Locate the cell with the specified text and output its (x, y) center coordinate. 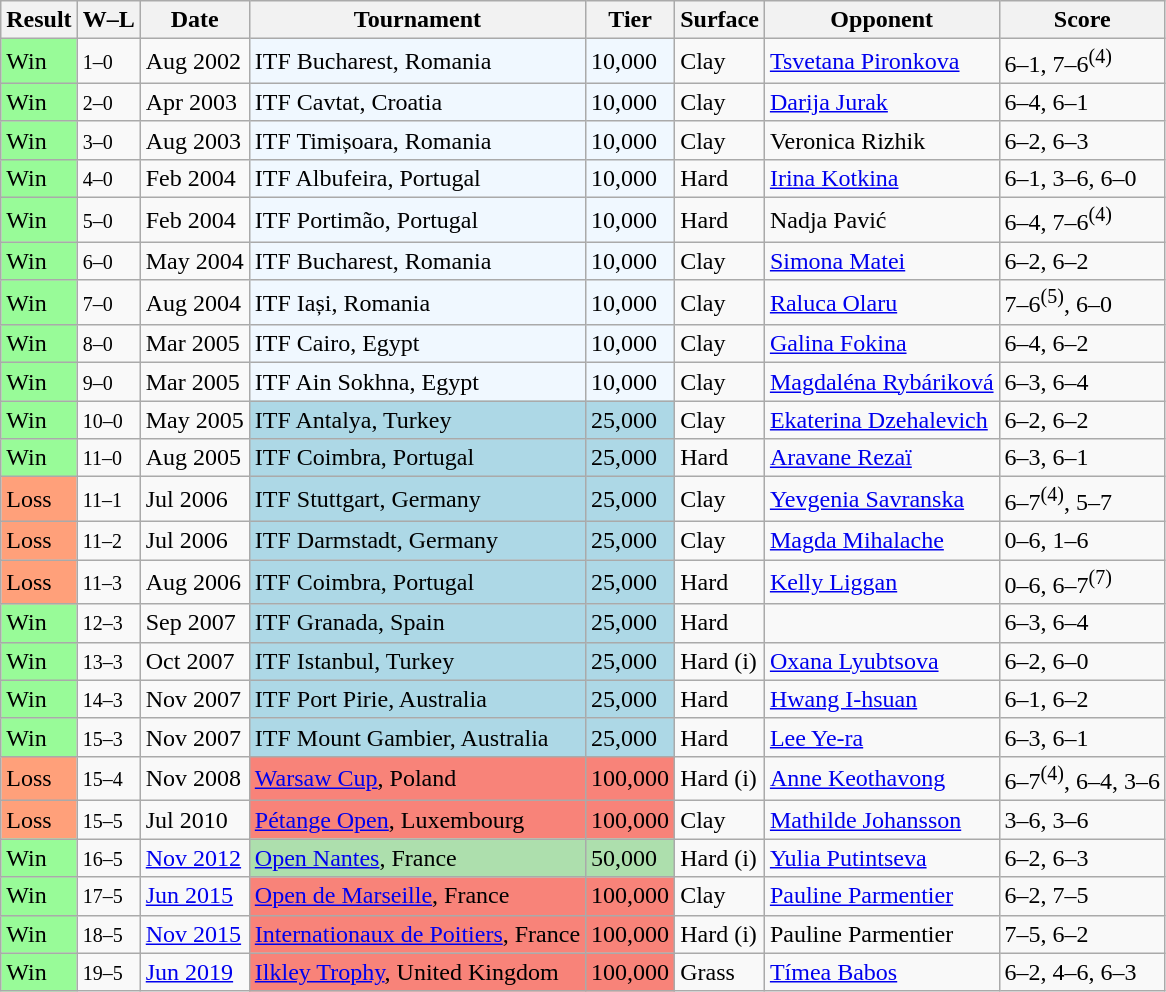
Jun 2019 (194, 972)
Pétange Open, Luxembourg (417, 820)
12–3 (108, 623)
ITF Istanbul, Turkey (417, 661)
6–2, 6–0 (1082, 661)
Veronica Rizhik (882, 140)
Tournament (417, 20)
19–5 (108, 972)
6–7(4), 6–4, 3–6 (1082, 778)
17–5 (108, 896)
Magdaléna Rybáriková (882, 382)
10–0 (108, 420)
11–1 (108, 500)
6–2, 4–6, 6–3 (1082, 972)
3–6, 3–6 (1082, 820)
Result (39, 20)
13–3 (108, 661)
Galina Fokina (882, 344)
6–1, 7–6(4) (1082, 62)
0–6, 6–7(7) (1082, 582)
Lee Ye-ra (882, 737)
Aug 2006 (194, 582)
3–0 (108, 140)
ITF Timișoara, Romania (417, 140)
Nov 2015 (194, 934)
Aug 2005 (194, 458)
11–2 (108, 541)
ITF Antalya, Turkey (417, 420)
Apr 2003 (194, 102)
Oxana Lyubtsova (882, 661)
Mathilde Johansson (882, 820)
Jul 2010 (194, 820)
Warsaw Cup, Poland (417, 778)
Simona Matei (882, 261)
ITF Portimão, Portugal (417, 220)
ITF Iași, Romania (417, 302)
6–4, 7–6(4) (1082, 220)
Ilkley Trophy, United Kingdom (417, 972)
8–0 (108, 344)
Score (1082, 20)
Open de Marseille, France (417, 896)
Date (194, 20)
15–5 (108, 820)
Open Nantes, France (417, 858)
Opponent (882, 20)
18–5 (108, 934)
ITF Albufeira, Portugal (417, 178)
Nov 2008 (194, 778)
ITF Darmstadt, Germany (417, 541)
ITF Mount Gambier, Australia (417, 737)
15–4 (108, 778)
Yevgenia Savranska (882, 500)
Aravane Rezaï (882, 458)
ITF Granada, Spain (417, 623)
Sep 2007 (194, 623)
Ekaterina Dzehalevich (882, 420)
6–2, 7–5 (1082, 896)
ITF Stuttgart, Germany (417, 500)
Tsvetana Pironkova (882, 62)
Tier (630, 20)
9–0 (108, 382)
Tímea Babos (882, 972)
6–7(4), 5–7 (1082, 500)
Magda Mihalache (882, 541)
ITF Cairo, Egypt (417, 344)
Darija Jurak (882, 102)
6–0 (108, 261)
7–6(5), 6–0 (1082, 302)
14–3 (108, 699)
11–3 (108, 582)
Aug 2004 (194, 302)
Internationaux de Poitiers, France (417, 934)
15–3 (108, 737)
May 2005 (194, 420)
Kelly Liggan (882, 582)
4–0 (108, 178)
ITF Ain Sokhna, Egypt (417, 382)
1–0 (108, 62)
Jun 2015 (194, 896)
2–0 (108, 102)
ITF Cavtat, Croatia (417, 102)
ITF Port Pirie, Australia (417, 699)
Aug 2003 (194, 140)
Irina Kotkina (882, 178)
6–1, 3–6, 6–0 (1082, 178)
Surface (720, 20)
6–4, 6–1 (1082, 102)
7–0 (108, 302)
7–5, 6–2 (1082, 934)
Grass (720, 972)
Oct 2007 (194, 661)
16–5 (108, 858)
Hwang I-hsuan (882, 699)
6–4, 6–2 (1082, 344)
Aug 2002 (194, 62)
May 2004 (194, 261)
Anne Keothavong (882, 778)
Raluca Olaru (882, 302)
W–L (108, 20)
6–1, 6–2 (1082, 699)
Nadja Pavić (882, 220)
50,000 (630, 858)
11–0 (108, 458)
Nov 2012 (194, 858)
Yulia Putintseva (882, 858)
0–6, 1–6 (1082, 541)
5–0 (108, 220)
